Find where the given text appears and provide that cell's center as (X, Y) coordinate. 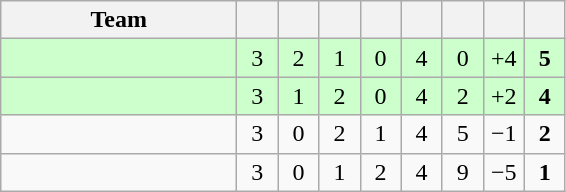
+2 (504, 96)
−5 (504, 172)
Team (119, 20)
9 (462, 172)
−1 (504, 134)
+4 (504, 58)
